Extract the (x, y) coordinate from the center of the cell holding the provided text.  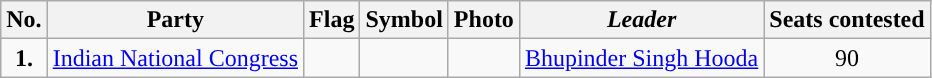
Bhupinder Singh Hooda (641, 58)
Symbol (404, 20)
90 (847, 58)
Seats contested (847, 20)
No. (24, 20)
Photo (484, 20)
Party (175, 20)
1. (24, 58)
Indian National Congress (175, 58)
Leader (641, 20)
Flag (332, 20)
